Find where the given text appears and provide that cell's center as (X, Y) coordinate. 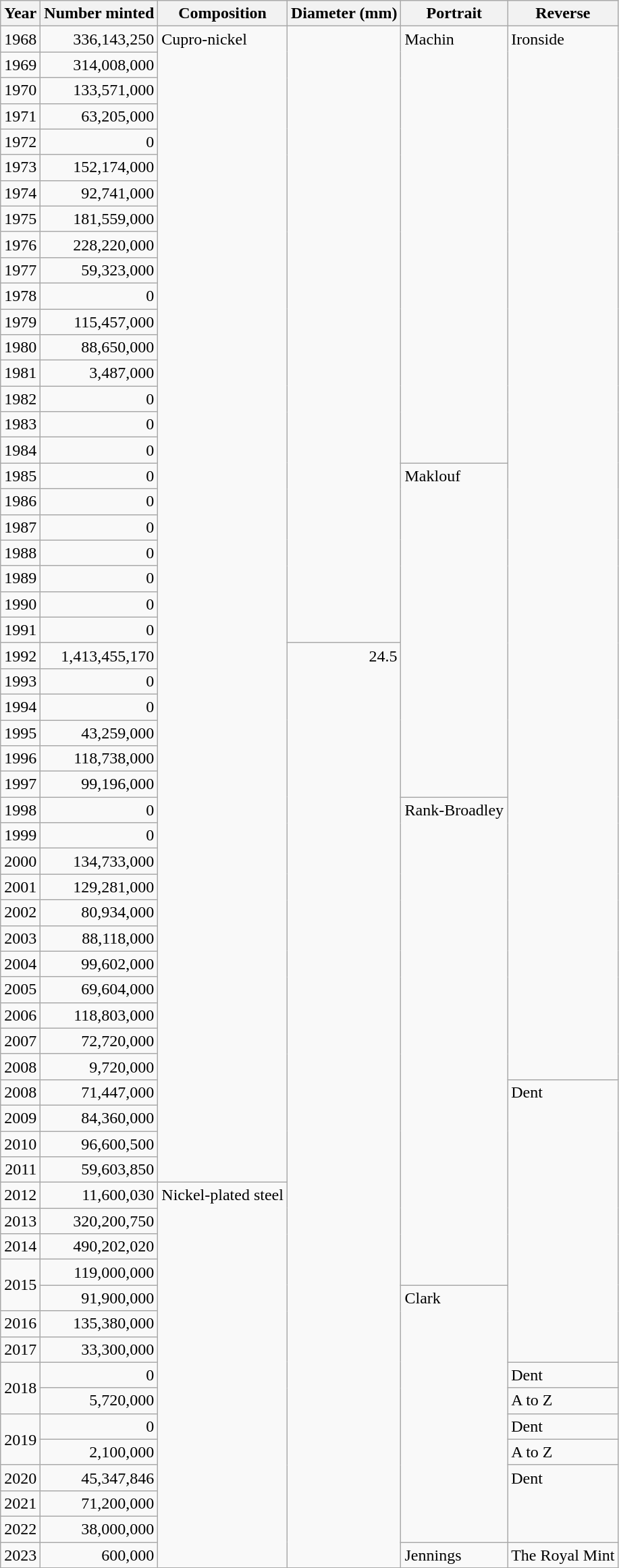
2003 (20, 938)
63,205,000 (99, 116)
88,118,000 (99, 938)
336,143,250 (99, 39)
2011 (20, 1170)
1998 (20, 810)
99,602,000 (99, 964)
152,174,000 (99, 167)
1981 (20, 373)
1984 (20, 450)
24.5 (344, 1105)
92,741,000 (99, 193)
2010 (20, 1144)
228,220,000 (99, 244)
Ironside (563, 553)
2001 (20, 887)
1987 (20, 527)
Number minted (99, 13)
135,380,000 (99, 1324)
9,720,000 (99, 1066)
Rank-Broadley (454, 1041)
2013 (20, 1221)
1972 (20, 142)
181,559,000 (99, 219)
2019 (20, 1439)
80,934,000 (99, 913)
2004 (20, 964)
2002 (20, 913)
1993 (20, 681)
2017 (20, 1349)
600,000 (99, 1555)
Year (20, 13)
69,604,000 (99, 990)
38,000,000 (99, 1529)
88,650,000 (99, 348)
43,259,000 (99, 732)
2018 (20, 1388)
119,000,000 (99, 1272)
Diameter (mm) (344, 13)
3,487,000 (99, 373)
Cupro-nickel (223, 605)
Clark (454, 1413)
Reverse (563, 13)
118,738,000 (99, 759)
2021 (20, 1503)
84,360,000 (99, 1118)
1,413,455,170 (99, 655)
1997 (20, 784)
1990 (20, 604)
2014 (20, 1247)
2012 (20, 1195)
1969 (20, 65)
Maklouf (454, 630)
1979 (20, 322)
5,720,000 (99, 1401)
2009 (20, 1118)
1975 (20, 219)
1977 (20, 270)
45,347,846 (99, 1478)
1992 (20, 655)
1980 (20, 348)
1974 (20, 193)
2000 (20, 861)
2016 (20, 1324)
1970 (20, 90)
2020 (20, 1478)
1989 (20, 578)
96,600,500 (99, 1144)
118,803,000 (99, 1015)
2005 (20, 990)
99,196,000 (99, 784)
1978 (20, 296)
59,323,000 (99, 270)
1971 (20, 116)
59,603,850 (99, 1170)
2022 (20, 1529)
71,447,000 (99, 1092)
Composition (223, 13)
1996 (20, 759)
The Royal Mint (563, 1555)
1982 (20, 399)
1976 (20, 244)
320,200,750 (99, 1221)
1988 (20, 553)
11,600,030 (99, 1195)
1973 (20, 167)
2,100,000 (99, 1452)
129,281,000 (99, 887)
Jennings (454, 1555)
134,733,000 (99, 861)
2023 (20, 1555)
1985 (20, 476)
314,008,000 (99, 65)
1986 (20, 502)
1968 (20, 39)
Machin (454, 244)
2007 (20, 1041)
133,571,000 (99, 90)
Portrait (454, 13)
91,900,000 (99, 1298)
115,457,000 (99, 322)
1991 (20, 630)
1995 (20, 732)
1994 (20, 707)
Nickel-plated steel (223, 1376)
490,202,020 (99, 1247)
1983 (20, 425)
72,720,000 (99, 1041)
2006 (20, 1015)
71,200,000 (99, 1503)
1999 (20, 836)
33,300,000 (99, 1349)
2015 (20, 1285)
